Search for the cell housing the specified text and yield its [x, y] center coordinate. 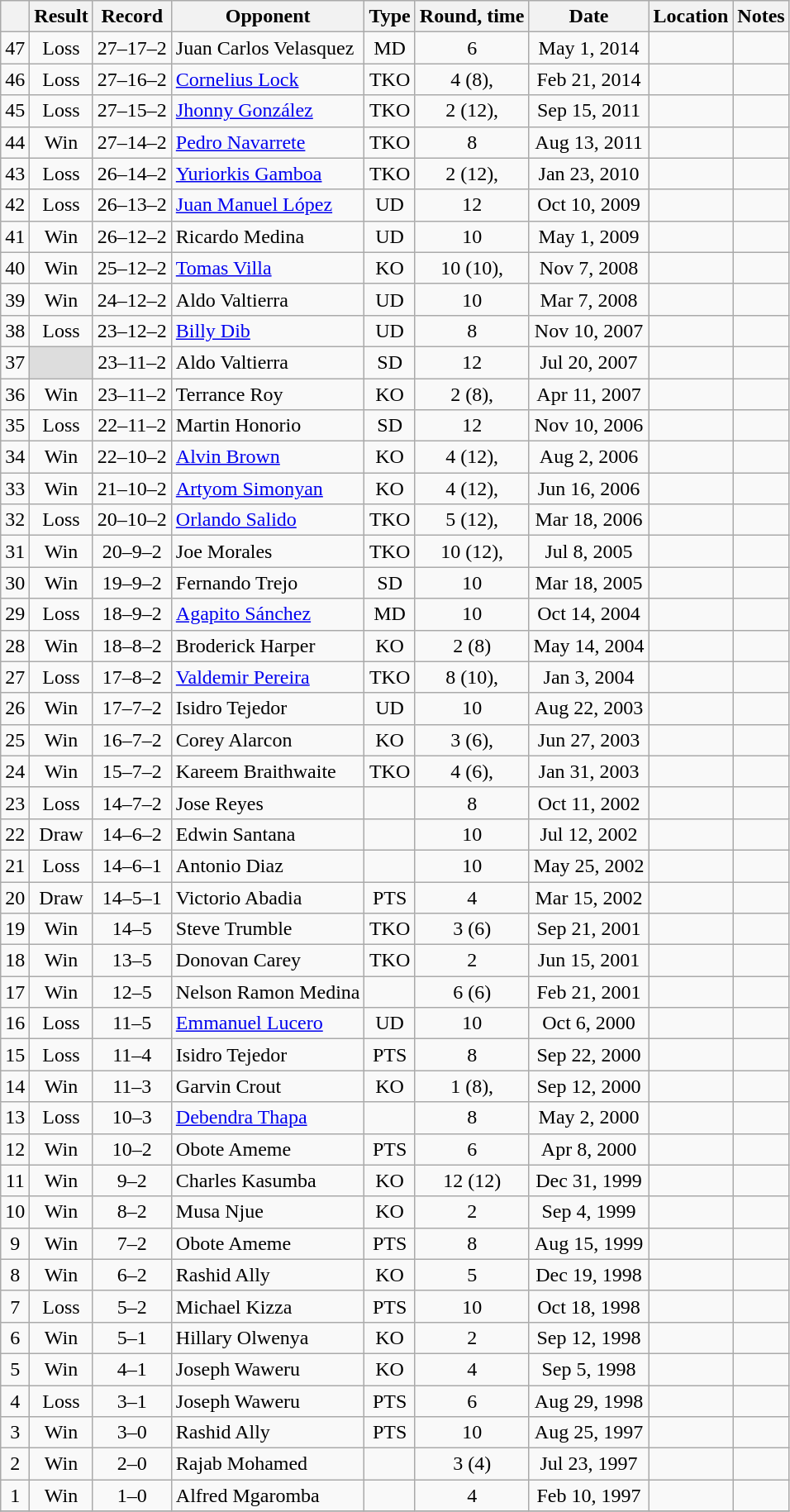
18–8–2 [132, 646]
5 (12), [472, 520]
4–1 [132, 1369]
Fernando Trejo [268, 583]
25–12–2 [132, 268]
Debendra Thapa [268, 1118]
6 (6) [472, 992]
10 (10), [472, 268]
26 [15, 708]
Nov 10, 2007 [588, 331]
30 [15, 583]
May 1, 2014 [588, 48]
Feb 21, 2001 [588, 992]
3 [15, 1433]
18–9–2 [132, 614]
46 [15, 79]
7–2 [132, 1243]
24–12–2 [132, 299]
22–10–2 [132, 457]
Round, time [472, 17]
28 [15, 646]
Yuriorkis Gamboa [268, 174]
Victorio Abadia [268, 897]
29 [15, 614]
10–2 [132, 1149]
21 [15, 866]
Jan 23, 2010 [588, 174]
13 [15, 1118]
Terrance Roy [268, 394]
12–5 [132, 992]
Aug 25, 1997 [588, 1433]
Martin Honorio [268, 426]
Broderick Harper [268, 646]
Dec 31, 1999 [588, 1181]
12 (12) [472, 1181]
Aug 29, 1998 [588, 1401]
26–14–2 [132, 174]
22 [15, 834]
27–14–2 [132, 142]
8 (10), [472, 677]
Artyom Simonyan [268, 489]
Jan 3, 2004 [588, 677]
Oct 14, 2004 [588, 614]
Jun 15, 2001 [588, 961]
9–2 [132, 1181]
11–3 [132, 1086]
Alvin Brown [268, 457]
Opponent [268, 17]
Juan Carlos Velasquez [268, 48]
1–0 [132, 1495]
Mar 18, 2006 [588, 520]
Steve Trumble [268, 929]
Emmanuel Lucero [268, 1023]
Hillary Olwenya [268, 1338]
14 [15, 1086]
10–3 [132, 1118]
Mar 7, 2008 [588, 299]
4 (8), [472, 79]
5–2 [132, 1306]
Location [691, 17]
25 [15, 740]
3 (6) [472, 929]
Type [390, 17]
Aug 22, 2003 [588, 708]
20 [15, 897]
May 14, 2004 [588, 646]
3 (6), [472, 740]
Billy Dib [268, 331]
Agapito Sánchez [268, 614]
19 [15, 929]
May 1, 2009 [588, 236]
45 [15, 111]
3–1 [132, 1401]
15–7–2 [132, 771]
26–13–2 [132, 205]
39 [15, 299]
27 [15, 677]
22–11–2 [132, 426]
Antonio Diaz [268, 866]
Musa Njue [268, 1212]
Garvin Crout [268, 1086]
15 [15, 1055]
Sep 22, 2000 [588, 1055]
23–12–2 [132, 331]
Juan Manuel López [268, 205]
7 [15, 1306]
Pedro Navarrete [268, 142]
Apr 11, 2007 [588, 394]
1 [15, 1495]
1 (8), [472, 1086]
Jul 23, 1997 [588, 1464]
Jan 31, 2003 [588, 771]
38 [15, 331]
14–5 [132, 929]
9 [15, 1243]
33 [15, 489]
Cornelius Lock [268, 79]
3 (4) [472, 1464]
Donovan Carey [268, 961]
Jul 12, 2002 [588, 834]
47 [15, 48]
20–10–2 [132, 520]
Aug 13, 2011 [588, 142]
Nov 10, 2006 [588, 426]
14–6–2 [132, 834]
Sep 5, 1998 [588, 1369]
37 [15, 362]
42 [15, 205]
4 (6), [472, 771]
19–9–2 [132, 583]
6–2 [132, 1275]
Result [61, 17]
Notes [761, 17]
Michael Kizza [268, 1306]
14–6–1 [132, 866]
Sep 15, 2011 [588, 111]
Tomas Villa [268, 268]
Jose Reyes [268, 803]
13–5 [132, 961]
31 [15, 551]
Jhonny González [268, 111]
Date [588, 17]
Oct 11, 2002 [588, 803]
17 [15, 992]
23 [15, 803]
Mar 18, 2005 [588, 583]
Dec 19, 1998 [588, 1275]
Apr 8, 2000 [588, 1149]
Charles Kasumba [268, 1181]
21–10–2 [132, 489]
5–1 [132, 1338]
16 [15, 1023]
41 [15, 236]
Nov 7, 2008 [588, 268]
Jul 20, 2007 [588, 362]
Edwin Santana [268, 834]
Oct 10, 2009 [588, 205]
Orlando Salido [268, 520]
Jul 8, 2005 [588, 551]
20–9–2 [132, 551]
Joe Morales [268, 551]
Mar 15, 2002 [588, 897]
Aug 15, 1999 [588, 1243]
Rajab Mohamed [268, 1464]
Oct 6, 2000 [588, 1023]
14–7–2 [132, 803]
27–15–2 [132, 111]
35 [15, 426]
16–7–2 [132, 740]
Corey Alarcon [268, 740]
8–2 [132, 1212]
3–0 [132, 1433]
27–17–2 [132, 48]
11–4 [132, 1055]
Jun 27, 2003 [588, 740]
34 [15, 457]
Aug 2, 2006 [588, 457]
May 2, 2000 [588, 1118]
Feb 21, 2014 [588, 79]
10 (12), [472, 551]
Sep 4, 1999 [588, 1212]
24 [15, 771]
2–0 [132, 1464]
18 [15, 961]
17–8–2 [132, 677]
Nelson Ramon Medina [268, 992]
14–5–1 [132, 897]
36 [15, 394]
2 (8), [472, 394]
32 [15, 520]
Oct 18, 1998 [588, 1306]
Sep 12, 1998 [588, 1338]
Sep 21, 2001 [588, 929]
Feb 10, 1997 [588, 1495]
Ricardo Medina [268, 236]
17–7–2 [132, 708]
Sep 12, 2000 [588, 1086]
Jun 16, 2006 [588, 489]
Valdemir Pereira [268, 677]
27–16–2 [132, 79]
11–5 [132, 1023]
40 [15, 268]
Kareem Braithwaite [268, 771]
26–12–2 [132, 236]
43 [15, 174]
May 25, 2002 [588, 866]
Alfred Mgaromba [268, 1495]
44 [15, 142]
Record [132, 17]
11 [15, 1181]
2 (8) [472, 646]
